Scan for the cell matching the given text and deliver its [X, Y] coordinate at center. 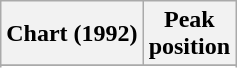
Peakposition [189, 34]
Chart (1992) [72, 34]
